Scan for the cell matching the given text and deliver its [X, Y] coordinate at center. 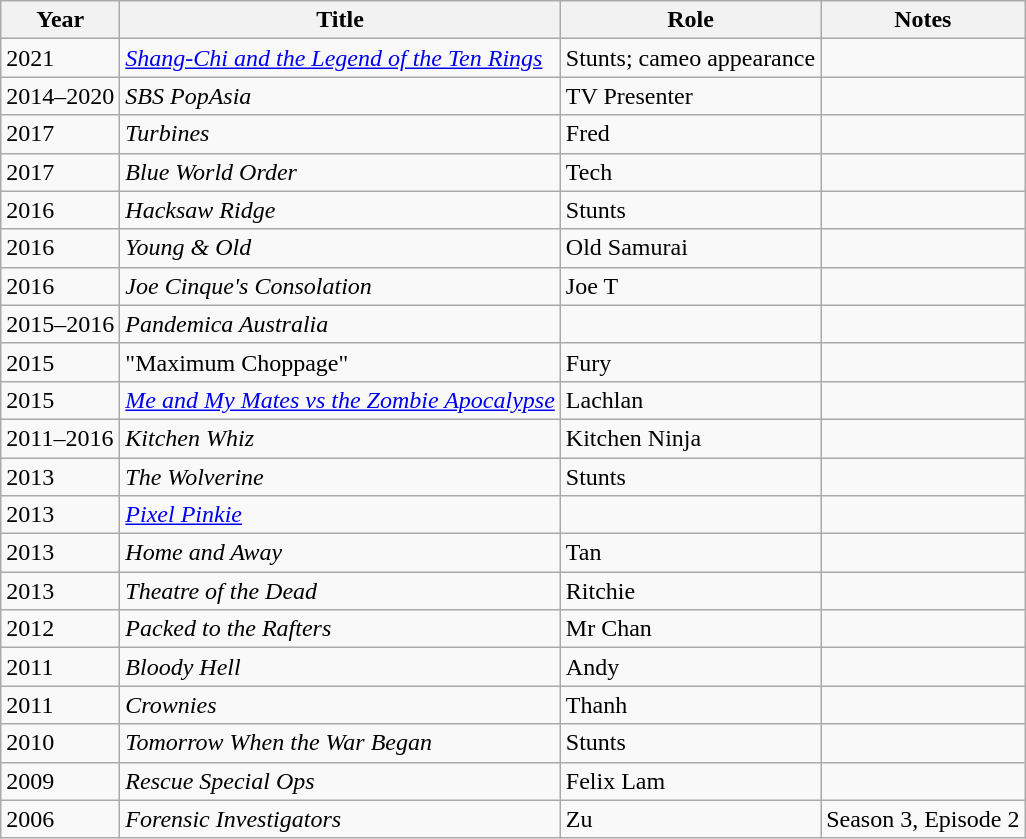
Turbines [340, 134]
Bloody Hell [340, 667]
SBS PopAsia [340, 96]
Joe T [690, 286]
2009 [60, 781]
Joe Cinque's Consolation [340, 286]
2015–2016 [60, 324]
2010 [60, 743]
Shang-Chi and the Legend of the Ten Rings [340, 58]
2006 [60, 819]
Zu [690, 819]
Pixel Pinkie [340, 515]
2021 [60, 58]
Ritchie [690, 591]
Fury [690, 362]
Notes [923, 20]
Fred [690, 134]
The Wolverine [340, 477]
Tomorrow When the War Began [340, 743]
Kitchen Ninja [690, 438]
Forensic Investigators [340, 819]
Stunts; cameo appearance [690, 58]
Felix Lam [690, 781]
Home and Away [340, 553]
Pandemica Australia [340, 324]
Old Samurai [690, 248]
Role [690, 20]
Lachlan [690, 400]
Thanh [690, 705]
Rescue Special Ops [340, 781]
Theatre of the Dead [340, 591]
Packed to the Rafters [340, 629]
Tan [690, 553]
Crownies [340, 705]
Mr Chan [690, 629]
2014–2020 [60, 96]
Tech [690, 172]
Me and My Mates vs the Zombie Apocalypse [340, 400]
2011–2016 [60, 438]
Andy [690, 667]
Year [60, 20]
Season 3, Episode 2 [923, 819]
Young & Old [340, 248]
2012 [60, 629]
Kitchen Whiz [340, 438]
Title [340, 20]
"Maximum Choppage" [340, 362]
Blue World Order [340, 172]
Hacksaw Ridge [340, 210]
TV Presenter [690, 96]
